Detect which cell encompasses the target text, then output its (x, y) center coordinate. 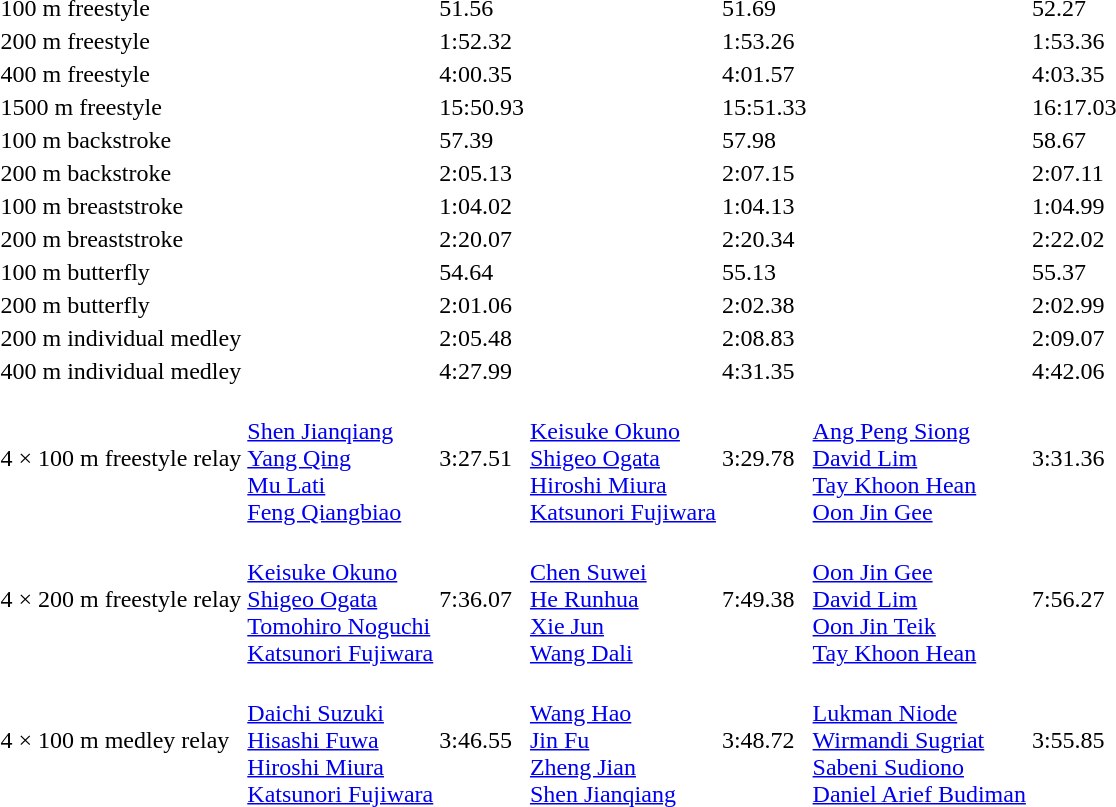
2:05.48 (482, 338)
2:05.13 (482, 173)
1:04.13 (764, 206)
1:04.02 (482, 206)
7:36.07 (482, 599)
2:01.06 (482, 305)
3:27.51 (482, 458)
2:02.38 (764, 305)
Oon Jin GeeDavid LimOon Jin TeikTay Khoon Hean (919, 599)
7:49.38 (764, 599)
Keisuke OkunoShigeo OgataTomohiro NoguchiKatsunori Fujiwara (340, 599)
15:51.33 (764, 107)
57.39 (482, 140)
54.64 (482, 272)
Chen SuweiHe RunhuaXie JunWang Dali (622, 599)
2:08.83 (764, 338)
57.98 (764, 140)
2:20.07 (482, 239)
Ang Peng SiongDavid LimTay Khoon HeanOon Jin Gee (919, 458)
4:01.57 (764, 74)
Shen JianqiangYang QingMu LatiFeng Qiangbiao (340, 458)
2:07.15 (764, 173)
15:50.93 (482, 107)
4:27.99 (482, 371)
1:52.32 (482, 41)
Keisuke OkunoShigeo OgataHiroshi MiuraKatsunori Fujiwara (622, 458)
3:29.78 (764, 458)
4:00.35 (482, 74)
55.13 (764, 272)
2:20.34 (764, 239)
1:53.26 (764, 41)
4:31.35 (764, 371)
